Locate the cell with the specified text and output its [X, Y] center coordinate. 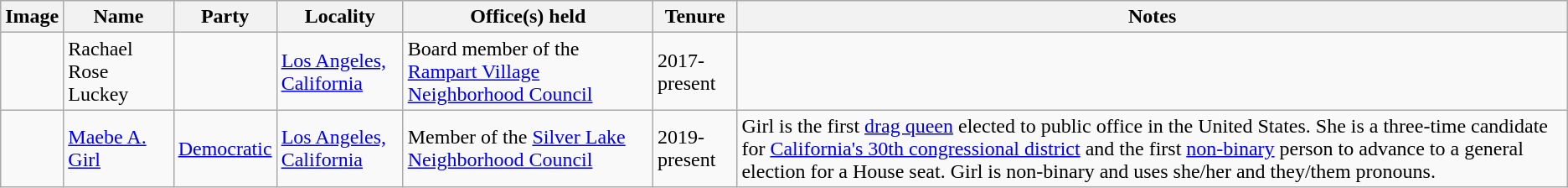
Member of the Silver Lake Neighborhood Council [528, 149]
Maebe A. Girl [119, 149]
Notes [1153, 17]
Image [32, 17]
Democratic [224, 149]
2019-present [694, 149]
Name [119, 17]
Party [224, 17]
Tenure [694, 17]
2017-present [694, 71]
Rachael Rose Luckey [119, 71]
Board member of the Rampart Village Neighborhood Council [528, 71]
Office(s) held [528, 17]
Locality [340, 17]
